Return the [x, y] coordinate for the center point of the cell that contains the specified text.  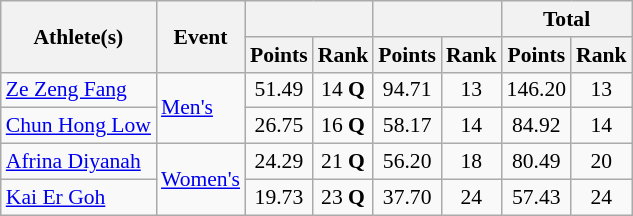
Total [567, 19]
23 Q [344, 197]
57.43 [536, 197]
19.73 [279, 197]
Chun Hong Low [78, 126]
84.92 [536, 126]
51.49 [279, 90]
24.29 [279, 162]
Kai Er Goh [78, 197]
18 [472, 162]
Ze Zeng Fang [78, 90]
14 Q [344, 90]
37.70 [407, 197]
Event [200, 36]
146.20 [536, 90]
26.75 [279, 126]
56.20 [407, 162]
94.71 [407, 90]
Women's [200, 180]
58.17 [407, 126]
20 [602, 162]
16 Q [344, 126]
21 Q [344, 162]
Men's [200, 108]
Afrina Diyanah [78, 162]
Athlete(s) [78, 36]
80.49 [536, 162]
